Detect which cell encompasses the target text, then output its (X, Y) center coordinate. 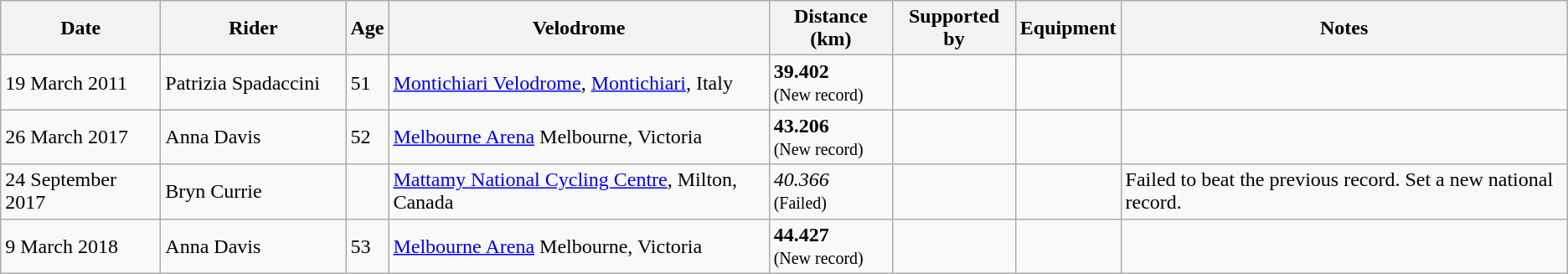
Patrizia Spadaccini (253, 82)
Date (80, 28)
Age (367, 28)
Notes (1344, 28)
Equipment (1068, 28)
Rider (253, 28)
52 (367, 137)
26 March 2017 (80, 137)
53 (367, 246)
Distance (km) (831, 28)
40.366(Failed) (831, 191)
Montichiari Velodrome, Montichiari, Italy (579, 82)
19 March 2011 (80, 82)
9 March 2018 (80, 246)
Bryn Currie (253, 191)
43.206(New record) (831, 137)
Failed to beat the previous record. Set a new national record. (1344, 191)
51 (367, 82)
39.402(New record) (831, 82)
Supported by (955, 28)
Velodrome (579, 28)
44.427(New record) (831, 246)
Mattamy National Cycling Centre, Milton, Canada (579, 191)
24 September 2017 (80, 191)
